Detect which cell encompasses the target text, then output its [X, Y] center coordinate. 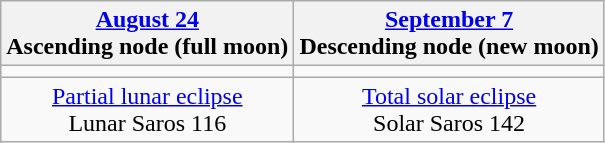
Partial lunar eclipseLunar Saros 116 [148, 110]
September 7Descending node (new moon) [449, 34]
Total solar eclipseSolar Saros 142 [449, 110]
August 24Ascending node (full moon) [148, 34]
